Identify which cell holds the provided text, then report its [x, y] central coordinate. 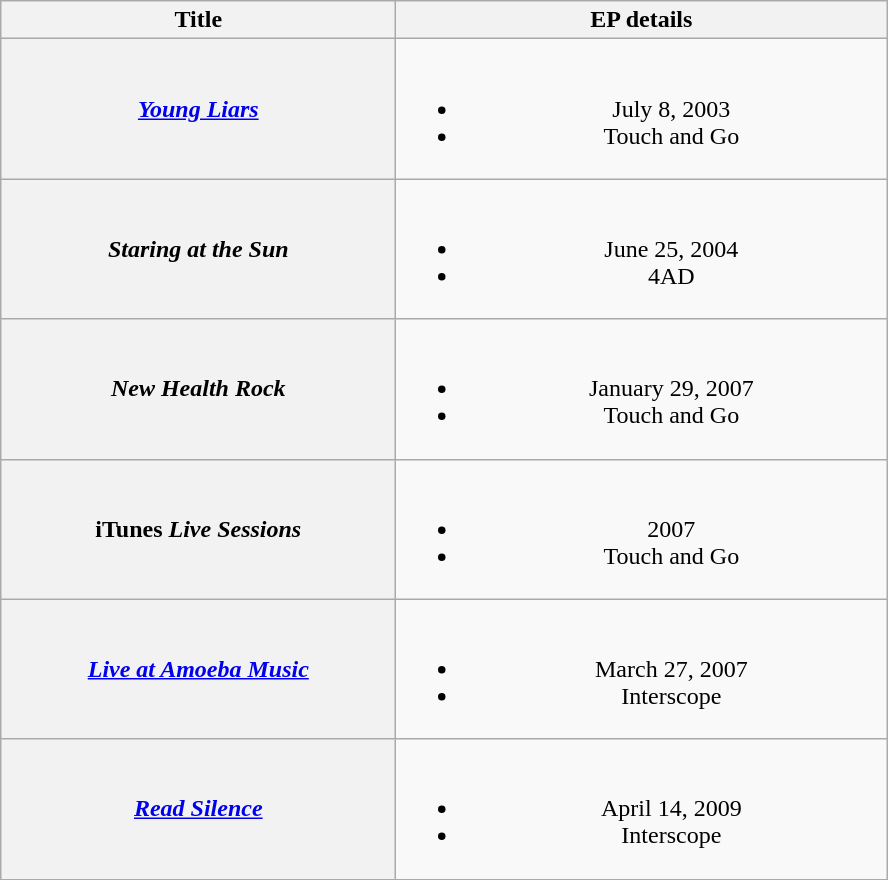
June 25, 20044AD [642, 249]
Young Liars [198, 109]
EP details [642, 20]
January 29, 2007Touch and Go [642, 389]
Live at Amoeba Music [198, 669]
iTunes Live Sessions [198, 529]
Title [198, 20]
March 27, 2007Interscope [642, 669]
July 8, 2003Touch and Go [642, 109]
Staring at the Sun [198, 249]
Read Silence [198, 809]
New Health Rock [198, 389]
April 14, 2009Interscope [642, 809]
2007Touch and Go [642, 529]
